Output the [X, Y] coordinate of the center of the cell containing the given text.  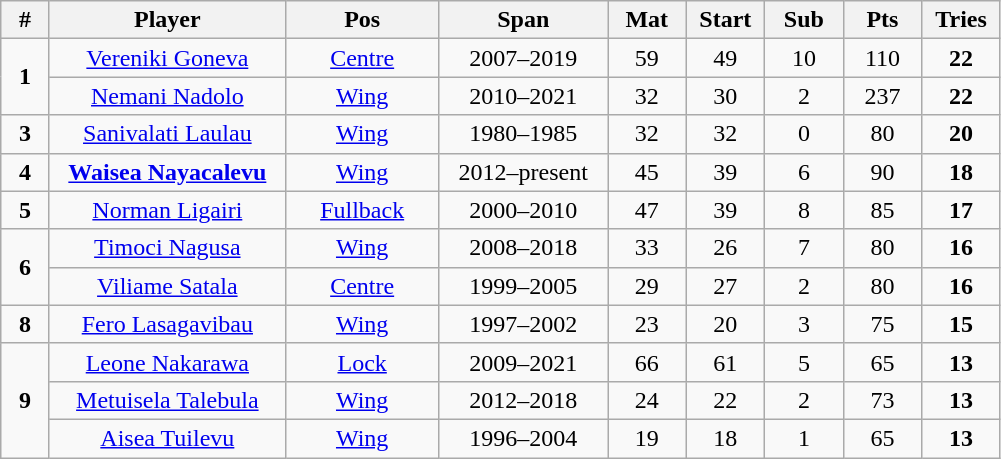
17 [962, 210]
27 [726, 286]
Pts [882, 20]
45 [648, 172]
26 [726, 248]
2012–present [524, 172]
Aisea Tuilevu [167, 438]
23 [648, 324]
47 [648, 210]
61 [726, 362]
1997–2002 [524, 324]
Sub [804, 20]
75 [882, 324]
Lock [362, 362]
Start [726, 20]
# [26, 20]
2012–2018 [524, 400]
Waisea Nayacalevu [167, 172]
Timoci Nagusa [167, 248]
1980–1985 [524, 134]
Nemani Nadolo [167, 96]
9 [26, 400]
90 [882, 172]
2008–2018 [524, 248]
237 [882, 96]
66 [648, 362]
2010–2021 [524, 96]
Player [167, 20]
Pos [362, 20]
Viliame Satala [167, 286]
1996–2004 [524, 438]
Fullback [362, 210]
Mat [648, 20]
2009–2021 [524, 362]
30 [726, 96]
110 [882, 58]
Tries [962, 20]
Sanivalati Laulau [167, 134]
Leone Nakarawa [167, 362]
Metuisela Talebula [167, 400]
2000–2010 [524, 210]
1999–2005 [524, 286]
Span [524, 20]
2007–2019 [524, 58]
33 [648, 248]
59 [648, 58]
19 [648, 438]
24 [648, 400]
Fero Lasagavibau [167, 324]
0 [804, 134]
7 [804, 248]
15 [962, 324]
49 [726, 58]
73 [882, 400]
85 [882, 210]
Norman Ligairi [167, 210]
29 [648, 286]
10 [804, 58]
Vereniki Goneva [167, 58]
4 [26, 172]
